From the cell containing the given text, extract its center point as [x, y] coordinate. 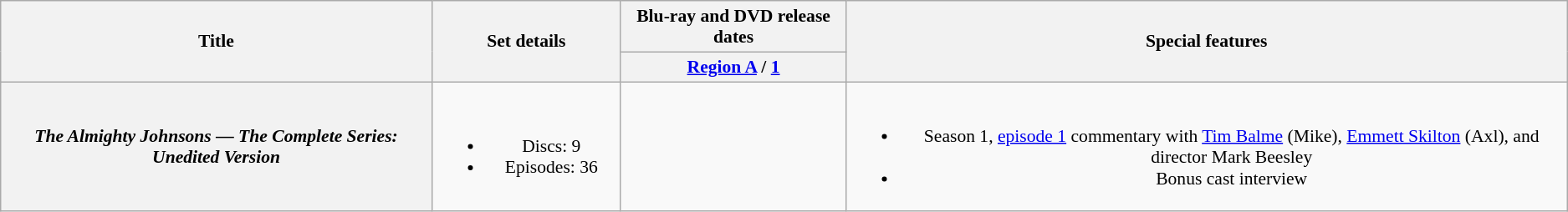
Blu-ray and DVD release dates [733, 27]
Season 1, episode 1 commentary with Tim Balme (Mike), Emmett Skilton (Axl), and director Mark BeesleyBonus cast interview [1207, 147]
Region A / 1 [733, 67]
Special features [1207, 42]
The Almighty Johnsons — The Complete Series: Unedited Version [217, 147]
Title [217, 42]
Discs: 9Episodes: 36 [526, 147]
Set details [526, 42]
